Search for the cell housing the specified text and yield its (x, y) center coordinate. 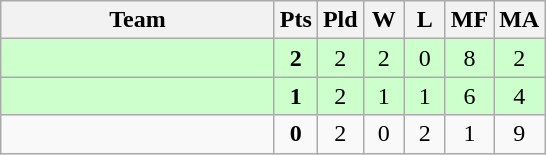
MA (520, 20)
4 (520, 96)
6 (469, 96)
Team (138, 20)
Pld (340, 20)
MF (469, 20)
Pts (296, 20)
L (424, 20)
9 (520, 134)
W (384, 20)
8 (469, 58)
